From the cell containing the given text, extract its center point as [X, Y] coordinate. 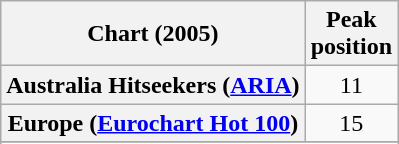
Chart (2005) [153, 34]
Europe (Eurochart Hot 100) [153, 123]
Australia Hitseekers (ARIA) [153, 85]
Peakposition [351, 34]
15 [351, 123]
11 [351, 85]
